Provide the (x, y) coordinate of the cell's center where the given text is located.  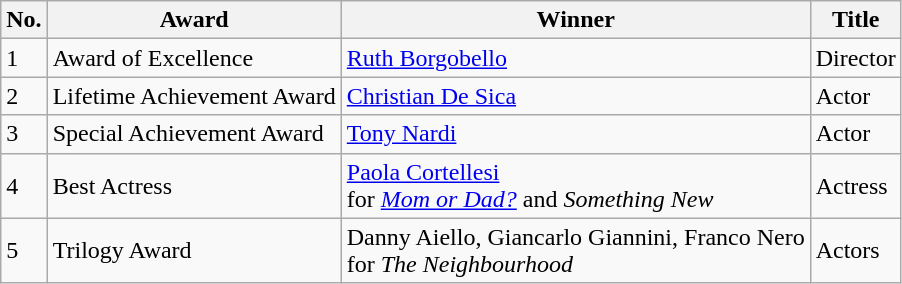
Actress (856, 186)
Tony Nardi (576, 134)
Danny Aiello, Giancarlo Giannini, Franco Nerofor The Neighbourhood (576, 250)
Trilogy Award (194, 250)
Title (856, 20)
Lifetime Achievement Award (194, 96)
4 (24, 186)
Special Achievement Award (194, 134)
1 (24, 58)
Paola Cortellesifor Mom or Dad? and Something New (576, 186)
2 (24, 96)
Award of Excellence (194, 58)
3 (24, 134)
Winner (576, 20)
Ruth Borgobello (576, 58)
Best Actress (194, 186)
Christian De Sica (576, 96)
Director (856, 58)
5 (24, 250)
Award (194, 20)
Actors (856, 250)
No. (24, 20)
